Pinpoint the cell where the given text exists, returning its [X, Y] midpoint coordinate. 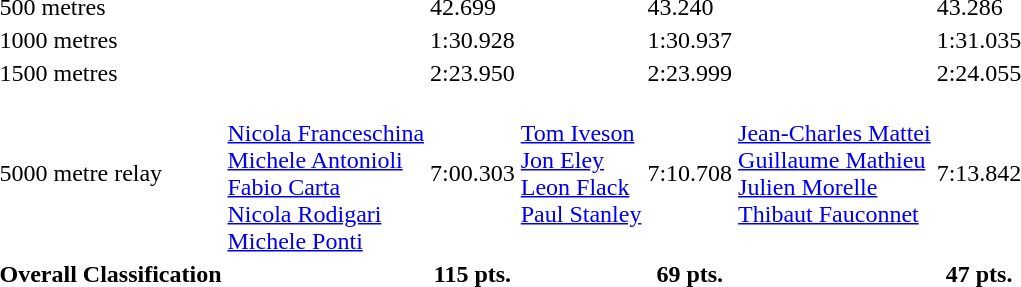
Nicola FranceschinaMichele AntonioliFabio CartaNicola RodigariMichele Ponti [326, 174]
2:23.950 [473, 73]
2:23.999 [690, 73]
Tom IvesonJon EleyLeon FlackPaul Stanley [581, 174]
Jean-Charles MatteiGuillaume MathieuJulien MorelleThibaut Fauconnet [835, 174]
7:00.303 [473, 174]
1:30.937 [690, 40]
1:30.928 [473, 40]
7:10.708 [690, 174]
